Identify which cell holds the provided text, then report its [X, Y] central coordinate. 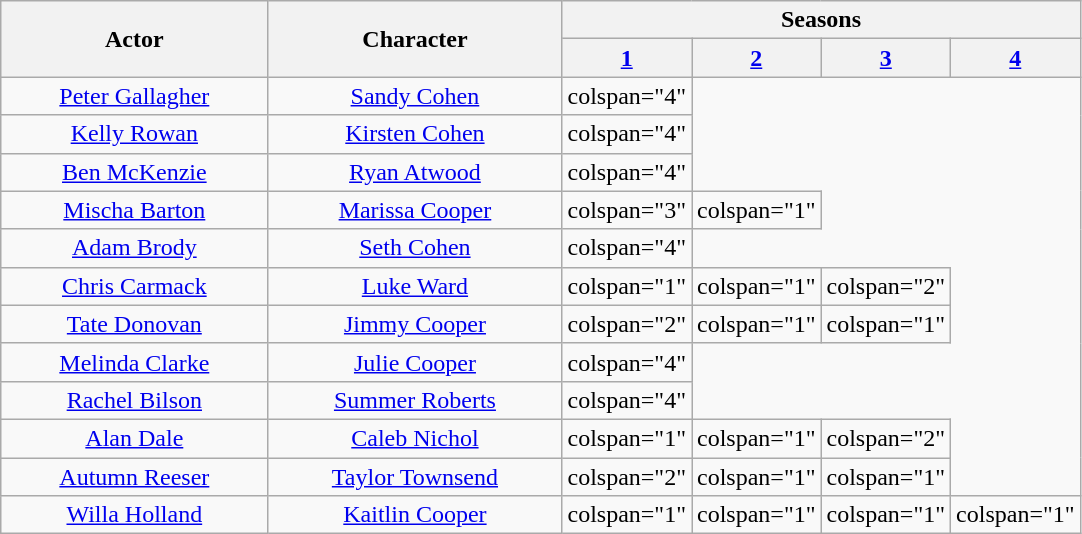
Taylor Townsend [415, 477]
Actor [134, 39]
Adam Brody [134, 248]
Melinda Clarke [134, 362]
Kelly Rowan [134, 134]
2 [757, 58]
Peter Gallagher [134, 96]
Kirsten Cohen [415, 134]
Willa Holland [134, 515]
Jimmy Cooper [415, 324]
4 [1016, 58]
Julie Cooper [415, 362]
Luke Ward [415, 286]
1 [627, 58]
Sandy Cohen [415, 96]
Mischa Barton [134, 210]
Caleb Nichol [415, 438]
Seasons [821, 20]
Ryan Atwood [415, 172]
Summer Roberts [415, 400]
Kaitlin Cooper [415, 515]
Rachel Bilson [134, 400]
Alan Dale [134, 438]
Marissa Cooper [415, 210]
Seth Cohen [415, 248]
Tate Donovan [134, 324]
3 [886, 58]
Chris Carmack [134, 286]
colspan="3" [627, 210]
Character [415, 39]
Autumn Reeser [134, 477]
Ben McKenzie [134, 172]
